Identify which cell holds the provided text, then report its (X, Y) central coordinate. 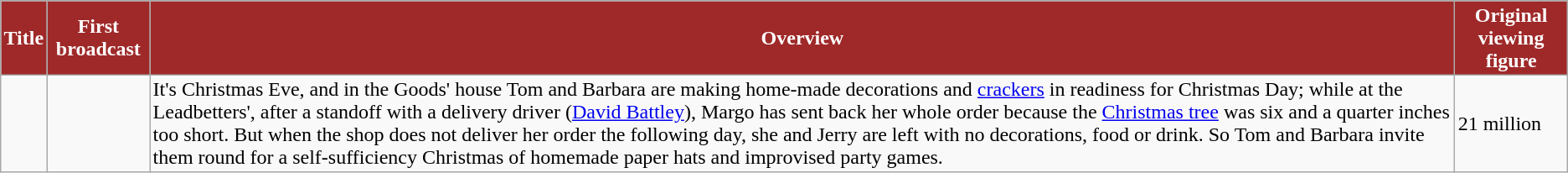
21 million (1511, 123)
Original viewing figure (1511, 38)
Title (23, 38)
Overview (802, 38)
First broadcast (99, 38)
